Return (x, y) of the center of cell containing provided text 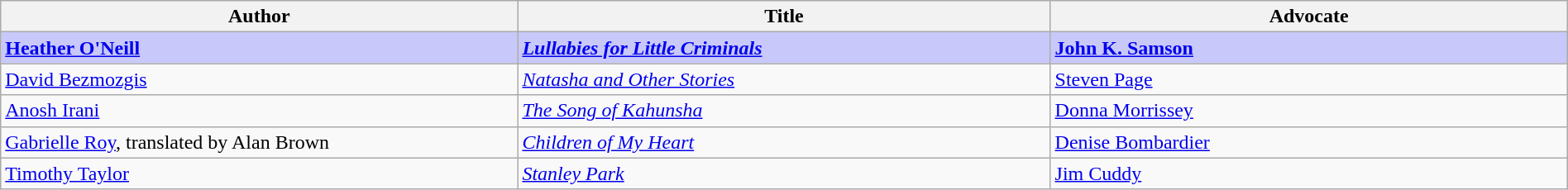
Advocate (1308, 17)
John K. Samson (1308, 48)
Steven Page (1308, 79)
The Song of Kahunsha (784, 111)
David Bezmozgis (260, 79)
Heather O'Neill (260, 48)
Author (260, 17)
Natasha and Other Stories (784, 79)
Gabrielle Roy, translated by Alan Brown (260, 142)
Donna Morrissey (1308, 111)
Stanley Park (784, 173)
Lullabies for Little Criminals (784, 48)
Children of My Heart (784, 142)
Jim Cuddy (1308, 173)
Title (784, 17)
Timothy Taylor (260, 173)
Anosh Irani (260, 111)
Denise Bombardier (1308, 142)
